Determine the (x, y) coordinate at the center of the cell enclosing the given text.  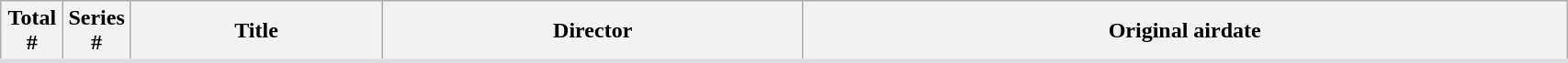
Original airdate (1185, 31)
Director (593, 31)
Title (255, 31)
Total# (32, 31)
Series# (96, 31)
